Search for the cell housing the specified text and yield its [X, Y] center coordinate. 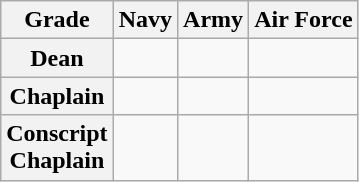
Chaplain [57, 96]
Air Force [304, 20]
Grade [57, 20]
ConscriptChaplain [57, 148]
Navy [145, 20]
Dean [57, 58]
Army [214, 20]
